Return the [X, Y] coordinate for the center point of the cell that contains the specified text.  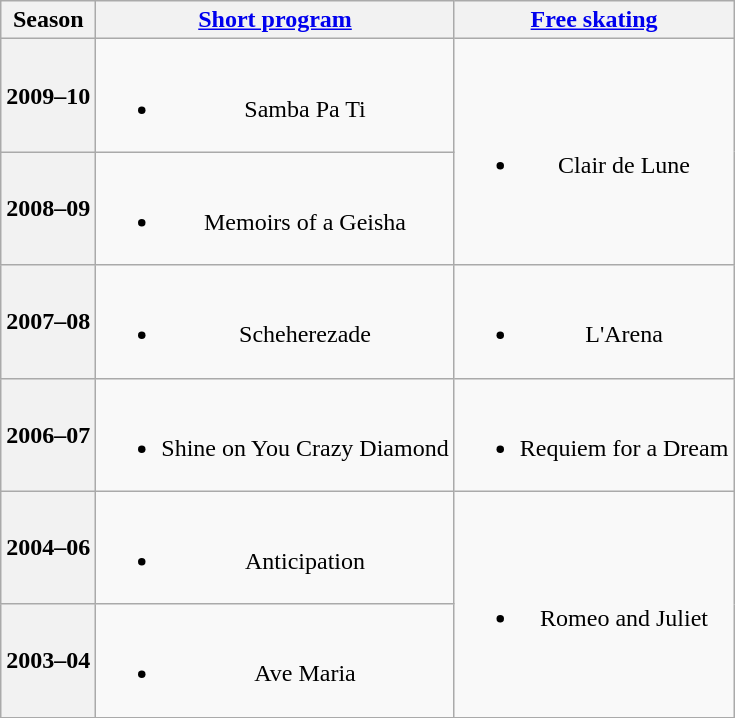
Romeo and Juliet [594, 604]
Ave Maria [275, 660]
Clair de Lune [594, 152]
Samba Pa Ti [275, 96]
Requiem for a Dream [594, 434]
Free skating [594, 20]
2003–04 [48, 660]
2004–06 [48, 548]
2006–07 [48, 434]
Scheherezade [275, 322]
2009–10 [48, 96]
2007–08 [48, 322]
Shine on You Crazy Diamond [275, 434]
Anticipation [275, 548]
Season [48, 20]
2008–09 [48, 208]
Short program [275, 20]
Memoirs of a Geisha [275, 208]
L'Arena [594, 322]
